Find where the given text appears and provide that cell's center as [X, Y] coordinate. 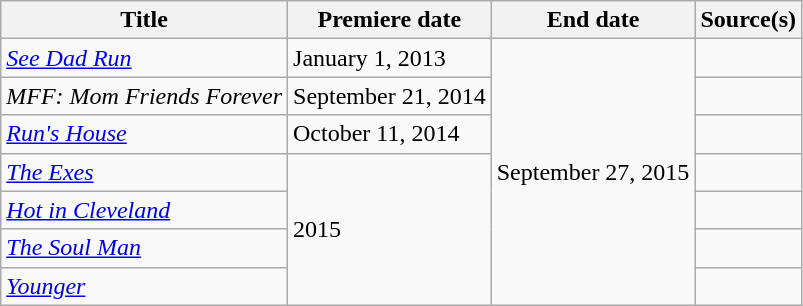
Younger [144, 286]
The Exes [144, 172]
The Soul Man [144, 248]
Title [144, 20]
October 11, 2014 [390, 134]
September 21, 2014 [390, 96]
MFF: Mom Friends Forever [144, 96]
Hot in Cleveland [144, 210]
Source(s) [748, 20]
September 27, 2015 [593, 172]
January 1, 2013 [390, 58]
Premiere date [390, 20]
2015 [390, 229]
See Dad Run [144, 58]
Run's House [144, 134]
End date [593, 20]
